Determine the [x, y] coordinate at the center of the cell enclosing the given text.  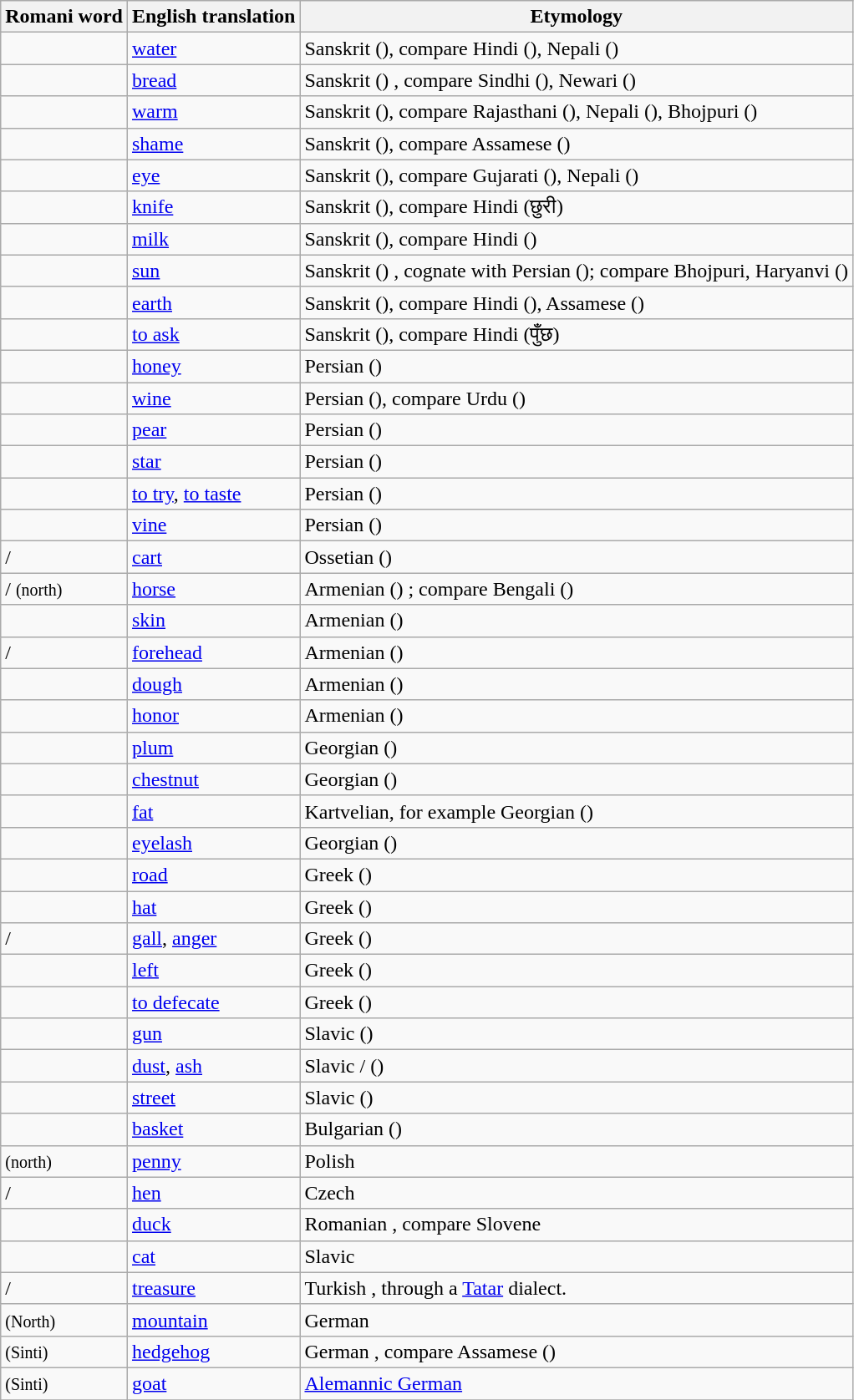
Sanskrit (), compare Assamese () [577, 144]
chestnut [213, 779]
milk [213, 239]
gall, anger [213, 939]
honor [213, 716]
English translation [213, 17]
duck [213, 1225]
German [577, 1320]
Sanskrit (), compare Hindi (), Assamese () [577, 302]
dough [213, 684]
road [213, 875]
street [213, 1098]
Sanskrit (), compare Hindi (छुरी) [577, 207]
knife [213, 207]
shame [213, 144]
Polish [577, 1161]
cart [213, 557]
(north) [64, 1161]
left [213, 971]
Slavic / () [577, 1066]
plum [213, 748]
Turkish , through a Tatar dialect. [577, 1288]
horse [213, 589]
honey [213, 366]
star [213, 462]
Sanskrit () , cognate with Persian (); compare Bhojpuri, Haryanvi () [577, 271]
Etymology [577, 17]
Romani word [64, 17]
cat [213, 1256]
bread [213, 80]
to try, to taste [213, 494]
Bulgarian () [577, 1129]
warm [213, 112]
(North) [64, 1320]
hedgehog [213, 1352]
wine [213, 398]
pear [213, 430]
hen [213, 1193]
sun [213, 271]
Sanskrit (), compare Gujarati (), Nepali () [577, 175]
Sanskrit (), compare Hindi (), Nepali () [577, 48]
to ask [213, 334]
fat [213, 811]
eyelash [213, 843]
Romanian , compare Slovene [577, 1225]
mountain [213, 1320]
Kartvelian, for example Georgian () [577, 811]
water [213, 48]
eye [213, 175]
hat [213, 906]
German , compare Assamese () [577, 1352]
Sanskrit (), compare Hindi () [577, 239]
penny [213, 1161]
skin [213, 621]
Sanskrit () , compare Sindhi (), Newari () [577, 80]
dust, ash [213, 1066]
treasure [213, 1288]
to defecate [213, 1002]
Persian (), compare Urdu () [577, 398]
vine [213, 525]
Sanskrit (), compare Hindi (पुँछ) [577, 334]
Sanskrit (), compare Rajasthani (), Nepali (), Bhojpuri () [577, 112]
Czech [577, 1193]
goat [213, 1383]
forehead [213, 652]
Alemannic German [577, 1383]
Armenian () ; compare Bengali () [577, 589]
basket [213, 1129]
gun [213, 1034]
Slavic [577, 1256]
earth [213, 302]
/ (north) [64, 589]
Ossetian () [577, 557]
